Return the (x, y) coordinate for the center point of the cell that contains the specified text.  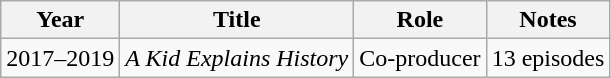
A Kid Explains History (237, 58)
Notes (548, 20)
Role (420, 20)
Co-producer (420, 58)
Title (237, 20)
2017–2019 (60, 58)
13 episodes (548, 58)
Year (60, 20)
